Pinpoint the cell where the given text exists, returning its [X, Y] midpoint coordinate. 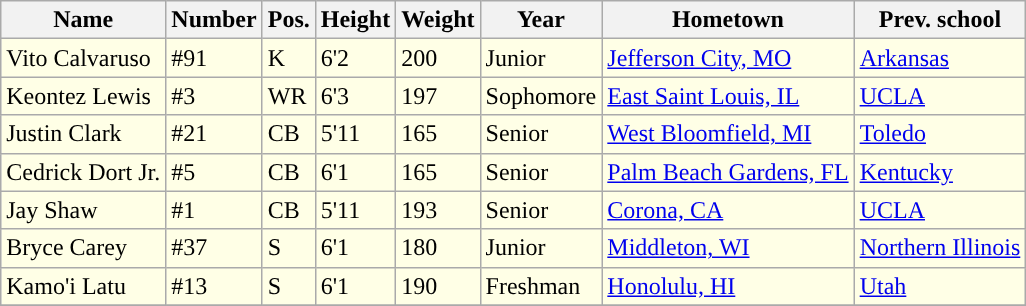
Justin Clark [84, 134]
#3 [214, 96]
Kentucky [940, 172]
Corona, CA [728, 210]
Bryce Carey [84, 248]
Honolulu, HI [728, 286]
#21 [214, 134]
Prev. school [940, 20]
Jay Shaw [84, 210]
#13 [214, 286]
180 [438, 248]
Jefferson City, MO [728, 58]
#1 [214, 210]
East Saint Louis, IL [728, 96]
Weight [438, 20]
200 [438, 58]
190 [438, 286]
#37 [214, 248]
#91 [214, 58]
197 [438, 96]
West Bloomfield, MI [728, 134]
6'2 [355, 58]
Cedrick Dort Jr. [84, 172]
Hometown [728, 20]
WR [288, 96]
Number [214, 20]
Kamo'i Latu [84, 286]
K [288, 58]
Northern Illinois [940, 248]
Pos. [288, 20]
Year [541, 20]
Vito Calvaruso [84, 58]
Keontez Lewis [84, 96]
Arkansas [940, 58]
193 [438, 210]
Palm Beach Gardens, FL [728, 172]
#5 [214, 172]
Sophomore [541, 96]
Toledo [940, 134]
Name [84, 20]
Utah [940, 286]
Height [355, 20]
Middleton, WI [728, 248]
Freshman [541, 286]
6'3 [355, 96]
